Search for the cell housing the specified text and yield its [x, y] center coordinate. 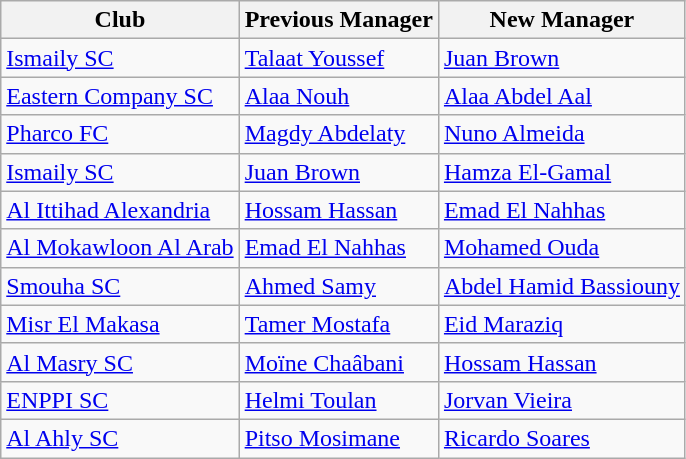
Previous Manager [338, 20]
Nuno Almeida [562, 134]
New Manager [562, 20]
Eastern Company SC [120, 96]
Pharco FC [120, 134]
Talaat Youssef [338, 58]
Al Mokawloon Al Arab [120, 248]
Ricardo Soares [562, 438]
Moïne Chaâbani [338, 362]
Al Ahly SC [120, 438]
Smouha SC [120, 286]
ENPPI SC [120, 400]
Mohamed Ouda [562, 248]
Ahmed Samy [338, 286]
Hamza El-Gamal [562, 172]
Club [120, 20]
Misr El Makasa [120, 324]
Al Ittihad Alexandria [120, 210]
Tamer Mostafa [338, 324]
Eid Maraziq [562, 324]
Alaa Nouh [338, 96]
Magdy Abdelaty [338, 134]
Jorvan Vieira [562, 400]
Pitso Mosimane [338, 438]
Helmi Toulan [338, 400]
Al Masry SC [120, 362]
Alaa Abdel Aal [562, 96]
Abdel Hamid Bassiouny [562, 286]
